From the cell containing the given text, extract its center point as (x, y) coordinate. 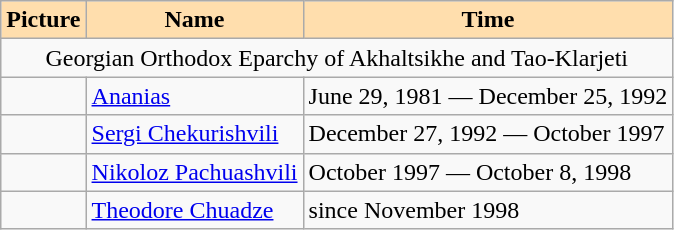
Picture (44, 20)
Time (488, 20)
Georgian Orthodox Eparchy of Akhaltsikhe and Tao-Klarjeti (337, 58)
December 27, 1992 — October 1997 (488, 134)
Ananias (194, 96)
Theodore Chuadze (194, 210)
since November 1998 (488, 210)
Sergi Chekurishvili (194, 134)
June 29, 1981 — December 25, 1992 (488, 96)
Name (194, 20)
October 1997 — October 8, 1998 (488, 172)
Nikoloz Pachuashvili (194, 172)
